From the cell containing the given text, extract its center point as [X, Y] coordinate. 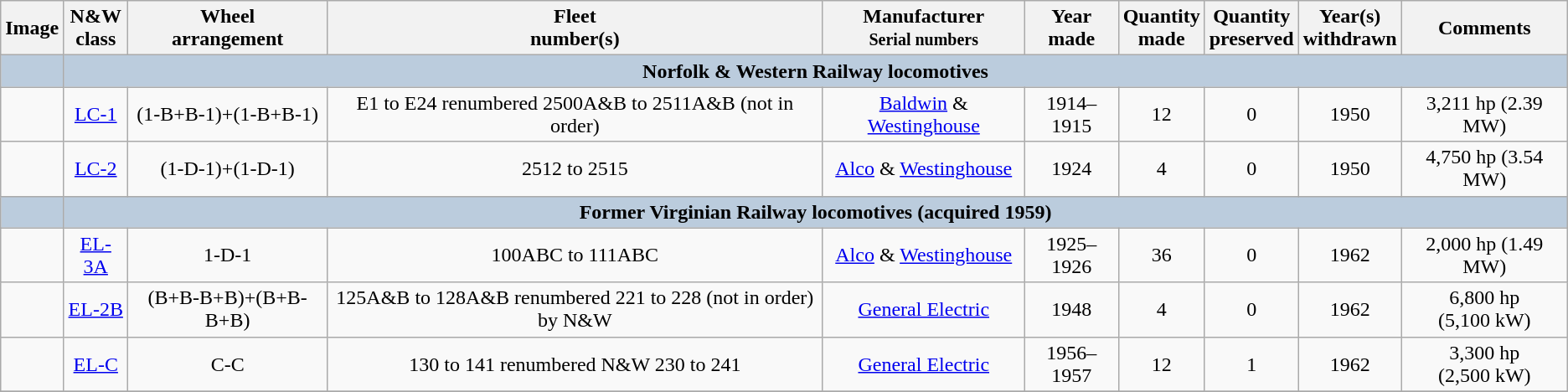
1 [1251, 364]
LC-2 [95, 169]
130 to 141 renumbered N&W 230 to 241 [575, 364]
Quantitypreserved [1251, 28]
3,300 hp (2,500 kW) [1484, 364]
100ABC to 111ABC [575, 255]
N&Wclass [95, 28]
Wheelarrangement [228, 28]
LC-1 [95, 114]
4,750 hp (3.54 MW) [1484, 169]
Comments [1484, 28]
Yearmade [1071, 28]
Quantitymade [1161, 28]
1925–1926 [1071, 255]
1948 [1071, 310]
C-C [228, 364]
36 [1161, 255]
2,000 hp (1.49 MW) [1484, 255]
(1-B+B-1)+(1-B+B-1) [228, 114]
3,211 hp (2.39 MW) [1484, 114]
E1 to E24 renumbered 2500A&B to 2511A&B (not in order) [575, 114]
ManufacturerSerial numbers [923, 28]
Baldwin & Westinghouse [923, 114]
2512 to 2515 [575, 169]
EL-3A [95, 255]
Norfolk & Western Railway locomotives [816, 71]
Fleetnumber(s) [575, 28]
Former Virginian Railway locomotives (acquired 1959) [816, 212]
1956–1957 [1071, 364]
(B+B-B+B)+(B+B-B+B) [228, 310]
Image [32, 28]
1914–1915 [1071, 114]
1924 [1071, 169]
EL-2B [95, 310]
Year(s)withdrawn [1350, 28]
125A&B to 128A&B renumbered 221 to 228 (not in order) by N&W [575, 310]
1-D-1 [228, 255]
EL-C [95, 364]
(1-D-1)+(1-D-1) [228, 169]
6,800 hp (5,100 kW) [1484, 310]
